From the cell containing the given text, extract its center point as [X, Y] coordinate. 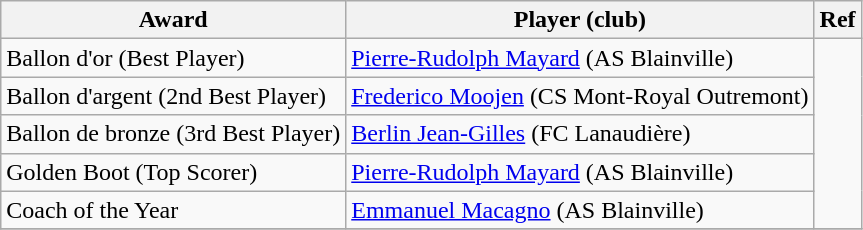
Award [174, 20]
Ref [838, 20]
Ballon de bronze (3rd Best Player) [174, 134]
Player (club) [580, 20]
Berlin Jean-Gilles (FC Lanaudière) [580, 134]
Ballon d'or (Best Player) [174, 58]
Ballon d'argent (2nd Best Player) [174, 96]
Coach of the Year [174, 210]
Emmanuel Macagno (AS Blainville) [580, 210]
Golden Boot (Top Scorer) [174, 172]
Frederico Moojen (CS Mont-Royal Outremont) [580, 96]
